From the cell containing the given text, extract its center point as (x, y) coordinate. 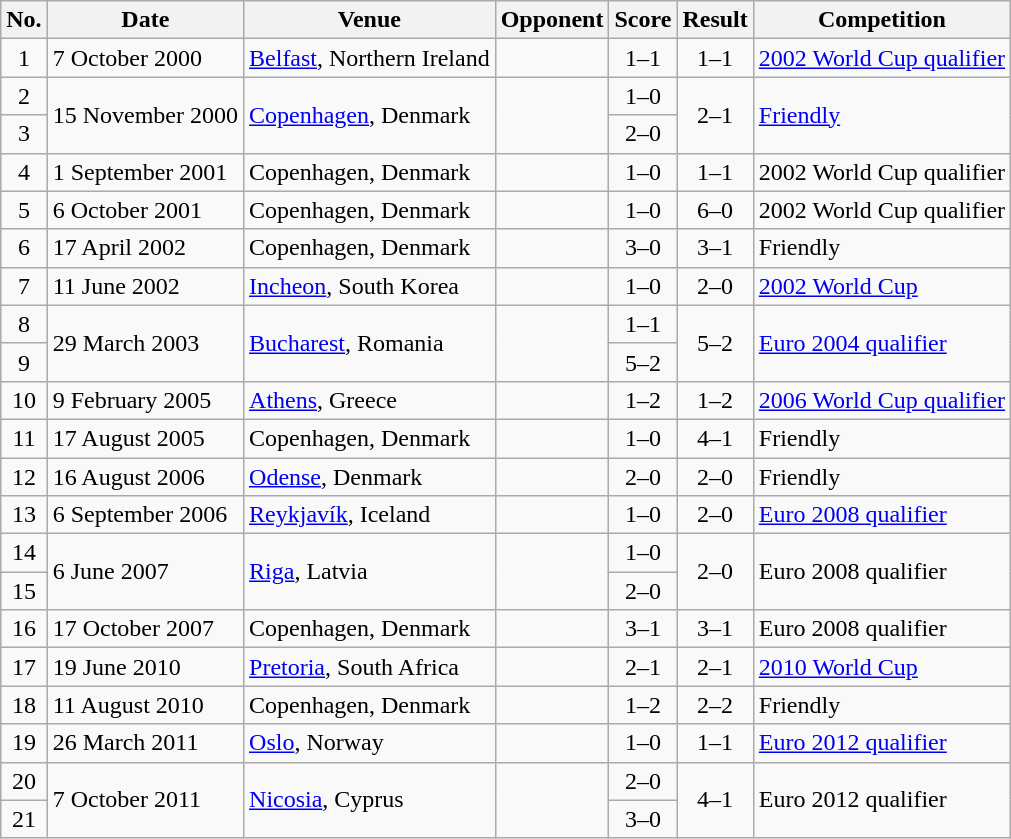
Euro 2004 qualifier (882, 343)
11 (24, 438)
4 (24, 172)
21 (24, 819)
6 September 2006 (145, 515)
5 (24, 210)
6–0 (715, 210)
16 (24, 629)
13 (24, 515)
Athens, Greece (370, 400)
Belfast, Northern Ireland (370, 58)
Pretoria, South Africa (370, 667)
6 (24, 248)
14 (24, 553)
26 March 2011 (145, 743)
Bucharest, Romania (370, 343)
Competition (882, 20)
2010 World Cup (882, 667)
7 October 2000 (145, 58)
Nicosia, Cyprus (370, 800)
3 (24, 134)
Reykjavík, Iceland (370, 515)
Odense, Denmark (370, 477)
9 February 2005 (145, 400)
Result (715, 20)
15 November 2000 (145, 115)
17 (24, 667)
19 June 2010 (145, 667)
2–2 (715, 705)
29 March 2003 (145, 343)
7 (24, 286)
2 (24, 96)
Date (145, 20)
9 (24, 362)
19 (24, 743)
12 (24, 477)
8 (24, 324)
17 August 2005 (145, 438)
10 (24, 400)
17 October 2007 (145, 629)
15 (24, 591)
11 August 2010 (145, 705)
2002 World Cup (882, 286)
Riga, Latvia (370, 572)
17 April 2002 (145, 248)
6 June 2007 (145, 572)
Incheon, South Korea (370, 286)
18 (24, 705)
Oslo, Norway (370, 743)
11 June 2002 (145, 286)
Score (643, 20)
Venue (370, 20)
20 (24, 781)
1 September 2001 (145, 172)
7 October 2011 (145, 800)
No. (24, 20)
Opponent (552, 20)
6 October 2001 (145, 210)
16 August 2006 (145, 477)
2006 World Cup qualifier (882, 400)
1 (24, 58)
